For the text-containing cell, return its midpoint in (X, Y) coordinate format. 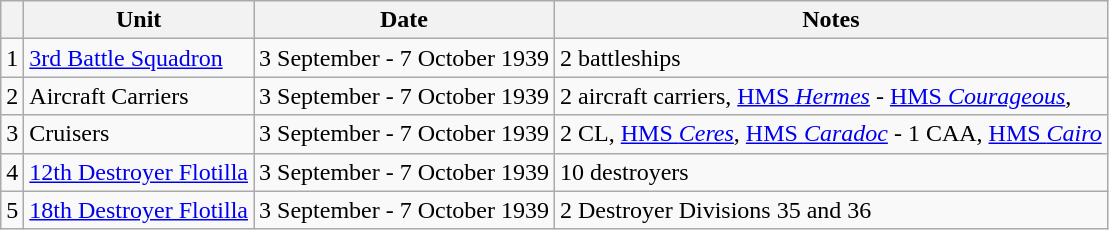
2 CL, HMS Ceres, HMS Caradoc - 1 CAA, HMS Cairo (832, 134)
Aircraft Carriers (139, 96)
2 aircraft carriers, HMS Hermes - HMS Courageous, (832, 96)
2 battleships (832, 58)
2 (12, 96)
18th Destroyer Flotilla (139, 210)
5 (12, 210)
3rd Battle Squadron (139, 58)
1 (12, 58)
Date (404, 20)
4 (12, 172)
10 destroyers (832, 172)
Notes (832, 20)
12th Destroyer Flotilla (139, 172)
3 (12, 134)
Unit (139, 20)
2 Destroyer Divisions 35 and 36 (832, 210)
Cruisers (139, 134)
